Provide the [x, y] coordinate of the cell's center where the given text is located.  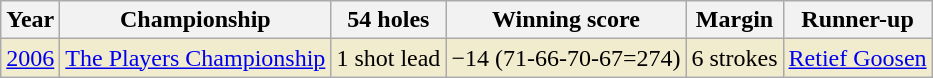
Winning score [566, 20]
54 holes [388, 20]
1 shot lead [388, 58]
Year [30, 20]
−14 (71-66-70-67=274) [566, 58]
Runner-up [858, 20]
Retief Goosen [858, 58]
Margin [734, 20]
6 strokes [734, 58]
The Players Championship [196, 58]
Championship [196, 20]
2006 [30, 58]
